Determine the [X, Y] coordinate at the center of the cell enclosing the given text.  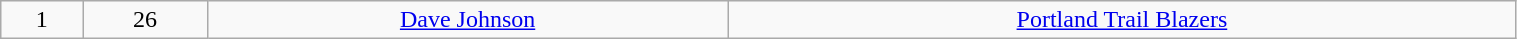
26 [146, 20]
Dave Johnson [467, 20]
Portland Trail Blazers [1122, 20]
1 [42, 20]
